Find where the given text appears and provide that cell's center as (x, y) coordinate. 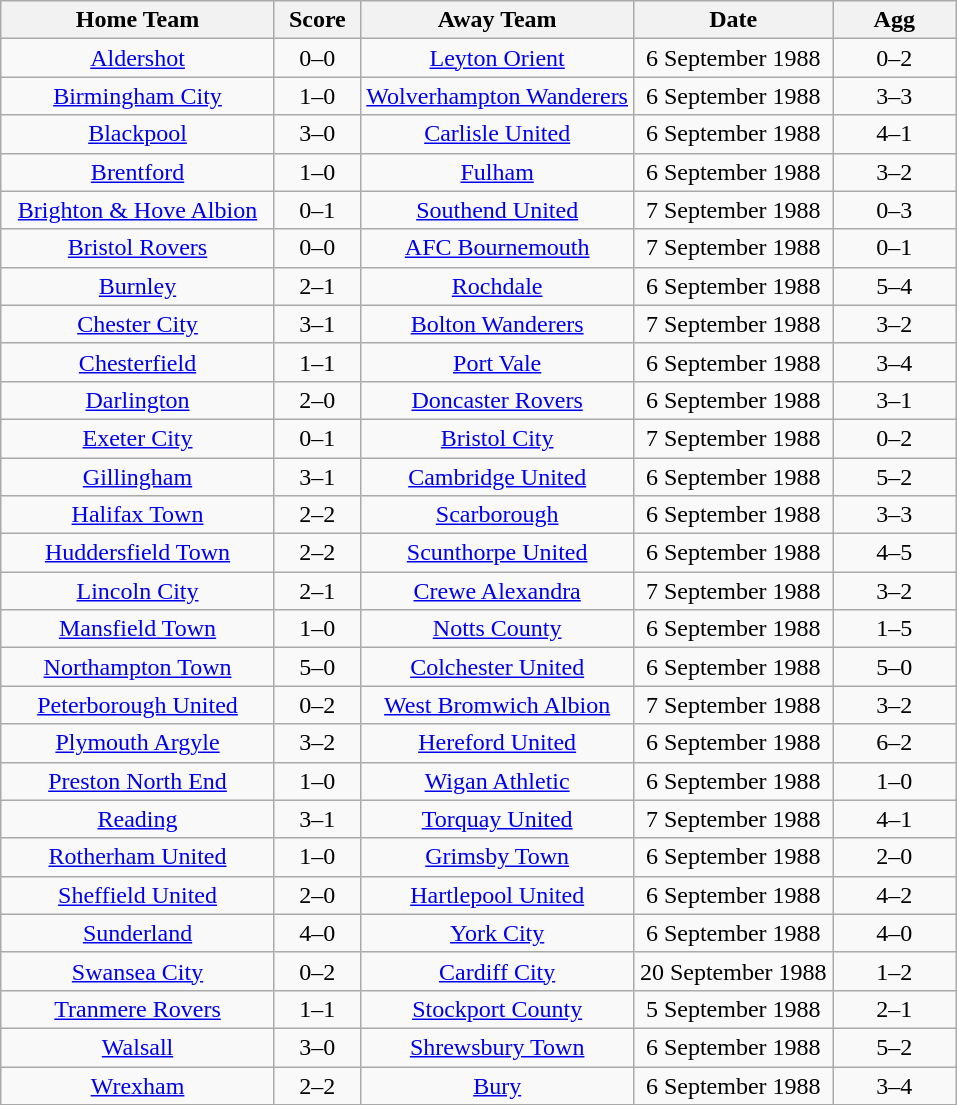
Stockport County (497, 1009)
Burnley (138, 286)
Walsall (138, 1047)
Cambridge United (497, 477)
Brighton & Hove Albion (138, 210)
Away Team (497, 20)
West Bromwich Albion (497, 705)
Chesterfield (138, 362)
1–2 (894, 971)
Plymouth Argyle (138, 743)
Sunderland (138, 933)
Bristol City (497, 438)
Gillingham (138, 477)
Bolton Wanderers (497, 324)
1–5 (894, 629)
Swansea City (138, 971)
Grimsby Town (497, 857)
Scarborough (497, 515)
4–5 (894, 553)
Lincoln City (138, 591)
Rotherham United (138, 857)
Port Vale (497, 362)
Leyton Orient (497, 58)
Aldershot (138, 58)
Doncaster Rovers (497, 400)
AFC Bournemouth (497, 248)
Crewe Alexandra (497, 591)
Birmingham City (138, 96)
Bristol Rovers (138, 248)
Darlington (138, 400)
Hereford United (497, 743)
Scunthorpe United (497, 553)
Tranmere Rovers (138, 1009)
Shrewsbury Town (497, 1047)
Wigan Athletic (497, 781)
4–2 (894, 895)
Bury (497, 1085)
Preston North End (138, 781)
Carlisle United (497, 134)
Date (734, 20)
Home Team (138, 20)
Fulham (497, 172)
Northampton Town (138, 667)
Peterborough United (138, 705)
5–4 (894, 286)
Wrexham (138, 1085)
Halifax Town (138, 515)
Hartlepool United (497, 895)
Rochdale (497, 286)
Colchester United (497, 667)
Cardiff City (497, 971)
Southend United (497, 210)
Agg (894, 20)
Exeter City (138, 438)
Wolverhampton Wanderers (497, 96)
Mansfield Town (138, 629)
Reading (138, 819)
Torquay United (497, 819)
5 September 1988 (734, 1009)
Blackpool (138, 134)
20 September 1988 (734, 971)
Sheffield United (138, 895)
Huddersfield Town (138, 553)
6–2 (894, 743)
Chester City (138, 324)
0–3 (894, 210)
York City (497, 933)
Score (317, 20)
Brentford (138, 172)
Notts County (497, 629)
